Output the [x, y] coordinate of the center of the cell containing the given text.  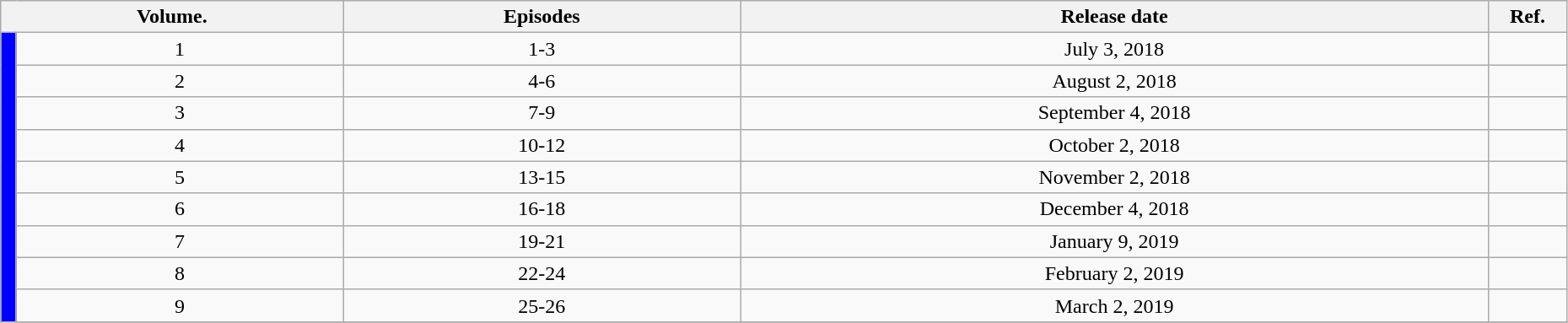
Release date [1115, 17]
December 4, 2018 [1115, 209]
9 [180, 305]
16-18 [542, 209]
August 2, 2018 [1115, 81]
22-24 [542, 273]
4 [180, 145]
10-12 [542, 145]
8 [180, 273]
6 [180, 209]
1 [180, 49]
7-9 [542, 113]
November 2, 2018 [1115, 177]
19-21 [542, 241]
January 9, 2019 [1115, 241]
October 2, 2018 [1115, 145]
1-3 [542, 49]
February 2, 2019 [1115, 273]
Ref. [1528, 17]
2 [180, 81]
7 [180, 241]
13-15 [542, 177]
3 [180, 113]
5 [180, 177]
September 4, 2018 [1115, 113]
Volume. [172, 17]
March 2, 2019 [1115, 305]
July 3, 2018 [1115, 49]
25-26 [542, 305]
Episodes [542, 17]
4-6 [542, 81]
